Return [X, Y] of the center of cell containing provided text 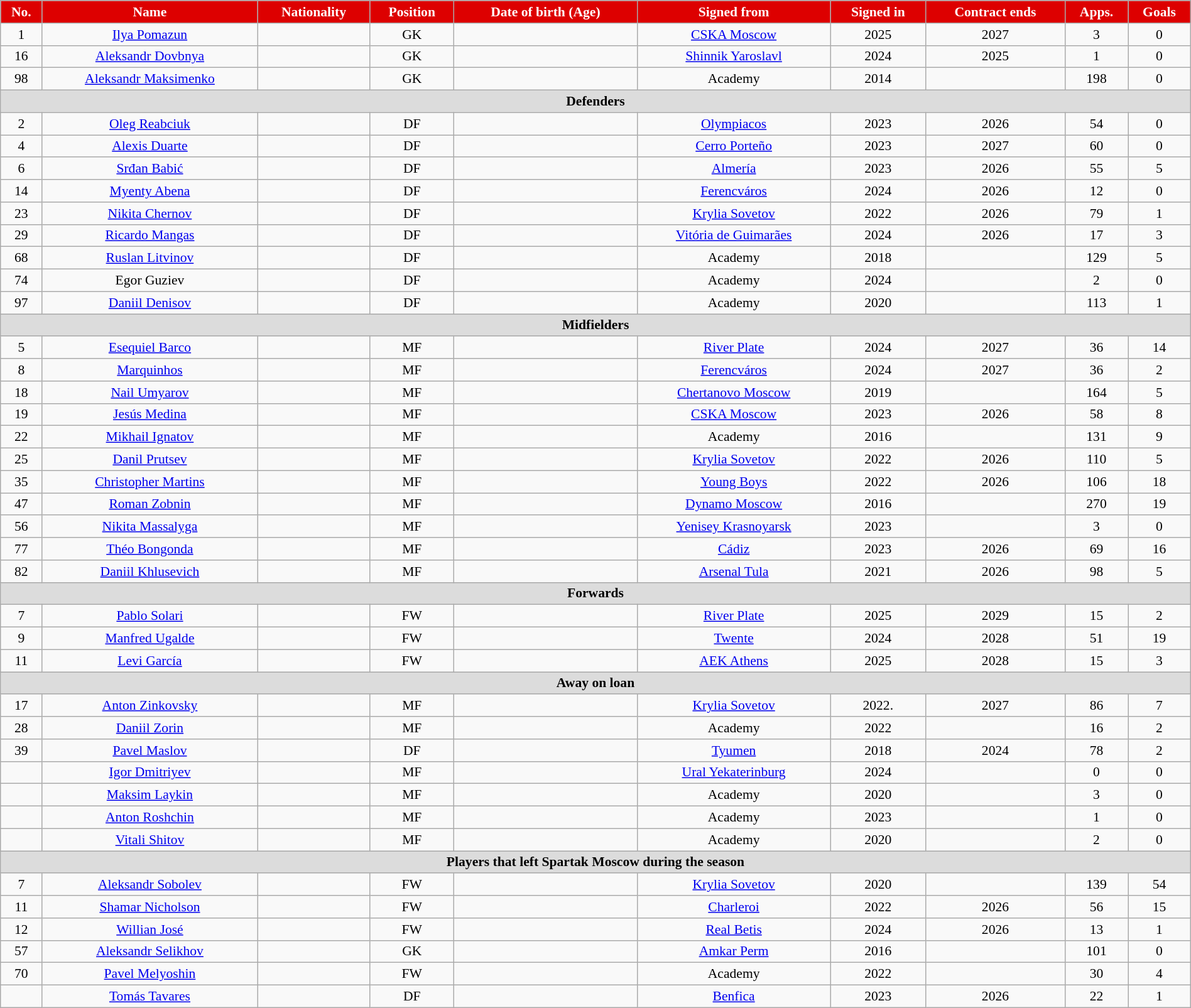
97 [21, 303]
Nikita Massalyga [150, 527]
198 [1096, 79]
69 [1096, 549]
Amkar Perm [734, 951]
Twente [734, 639]
58 [1096, 415]
Young Boys [734, 482]
Cerro Porteño [734, 146]
Real Betis [734, 929]
23 [21, 214]
2029 [996, 616]
Contract ends [996, 12]
86 [1096, 706]
13 [1096, 929]
No. [21, 12]
AEK Athens [734, 661]
Jesús Medina [150, 415]
Forwards [595, 593]
Away on loan [595, 683]
Levi García [150, 661]
Esequiel Barco [150, 348]
Pavel Melyoshin [150, 974]
Apps. [1096, 12]
51 [1096, 639]
Date of birth (Age) [546, 12]
139 [1096, 885]
Manfred Ugalde [150, 639]
Willian José [150, 929]
Aleksandr Sobolev [150, 885]
101 [1096, 951]
Pablo Solari [150, 616]
Signed in [878, 12]
Benfica [734, 997]
Aleksandr Maksimenko [150, 79]
6 [21, 169]
110 [1096, 460]
Anton Roshchin [150, 818]
Nail Umyarov [150, 393]
Tyumen [734, 751]
82 [21, 572]
57 [21, 951]
131 [1096, 437]
Ilya Pomazun [150, 35]
Signed from [734, 12]
129 [1096, 258]
164 [1096, 393]
Nationality [314, 12]
Danil Prutsev [150, 460]
Myenty Abena [150, 191]
39 [21, 751]
Ruslan Litvinov [150, 258]
Shamar Nicholson [150, 907]
2014 [878, 79]
Roman Zobnin [150, 504]
55 [1096, 169]
Marquinhos [150, 370]
Daniil Zorin [150, 728]
Chertanovo Moscow [734, 393]
78 [1096, 751]
79 [1096, 214]
28 [21, 728]
Vitória de Guimarães [734, 236]
Nikita Chernov [150, 214]
Vitali Shitov [150, 840]
Théo Bongonda [150, 549]
Anton Zinkovsky [150, 706]
Players that left Spartak Moscow during the season [595, 862]
70 [21, 974]
Pavel Maslov [150, 751]
Oleg Reabciuk [150, 124]
47 [21, 504]
29 [21, 236]
30 [1096, 974]
Aleksandr Dovbnya [150, 57]
2021 [878, 572]
Midfielders [595, 325]
Name [150, 12]
Mikhail Ignatov [150, 437]
2022. [878, 706]
Dynamo Moscow [734, 504]
Aleksandr Selikhov [150, 951]
Shinnik Yaroslavl [734, 57]
74 [21, 281]
60 [1096, 146]
Olympiacos [734, 124]
35 [21, 482]
Position [412, 12]
Arsenal Tula [734, 572]
Ricardo Mangas [150, 236]
77 [21, 549]
68 [21, 258]
106 [1096, 482]
113 [1096, 303]
Christopher Martins [150, 482]
Igor Dmitriyev [150, 772]
Almería [734, 169]
Daniil Denisov [150, 303]
Goals [1160, 12]
Tomás Tavares [150, 997]
Charleroi [734, 907]
270 [1096, 504]
Defenders [595, 102]
Daniil Khlusevich [150, 572]
Srđan Babić [150, 169]
Alexis Duarte [150, 146]
25 [21, 460]
Ural Yekaterinburg [734, 772]
Cádiz [734, 549]
Maksim Laykin [150, 795]
Yenisey Krasnoyarsk [734, 527]
2019 [878, 393]
Egor Guziev [150, 281]
